From the cell containing the given text, extract its center point as [X, Y] coordinate. 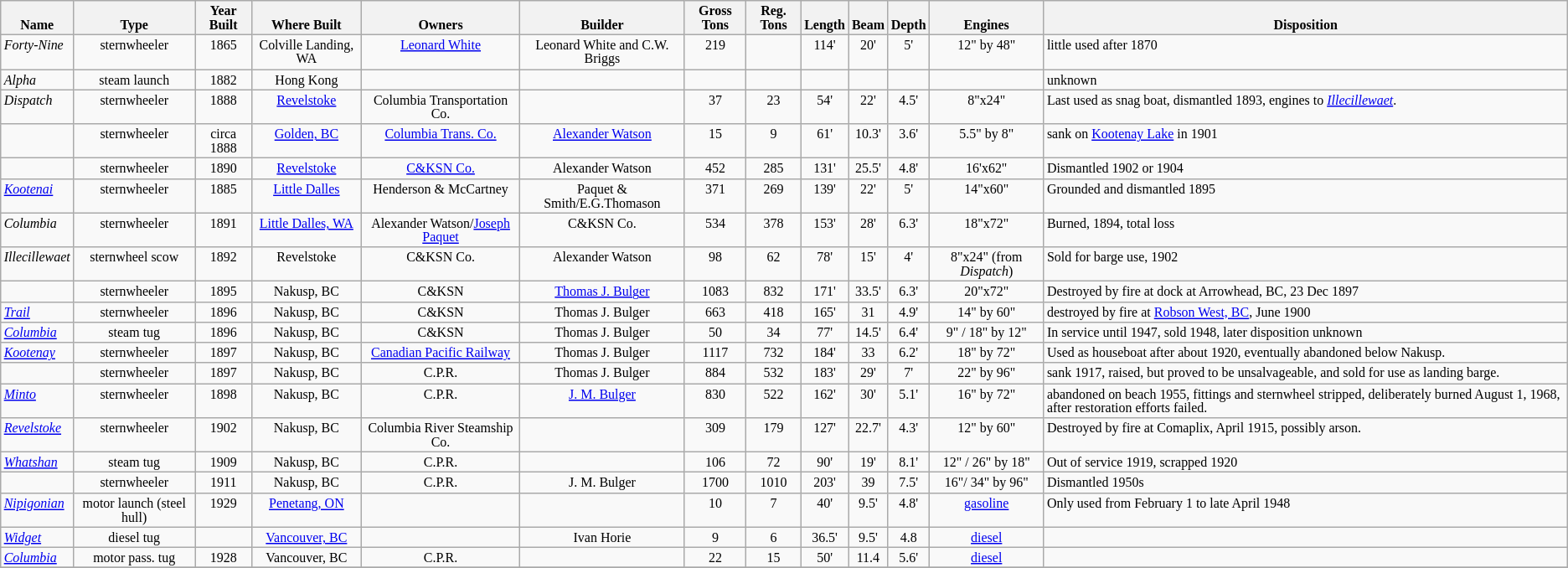
sternwheel scow [134, 265]
11.4 [868, 557]
7 [774, 509]
sank on Kootenay Lake in 1901 [1305, 141]
418 [774, 312]
3.6' [909, 141]
Year Built [224, 18]
534 [715, 230]
98 [715, 265]
gasoline [987, 509]
54' [824, 107]
Whatshan [37, 462]
Widget [37, 537]
20' [868, 52]
circa 1888 [224, 141]
452 [715, 168]
Forty-Nine [37, 52]
1898 [224, 400]
6.2' [909, 353]
Grounded and dismantled 1895 [1305, 196]
29' [868, 373]
90' [824, 462]
378 [774, 230]
1888 [224, 107]
Depth [909, 18]
25.5' [868, 168]
1010 [774, 483]
sank 1917, raised, but proved to be unsalvageable, and sold for use as landing barge. [1305, 373]
Alpha [37, 79]
663 [715, 312]
Last used as snag boat, dismantled 1893, engines to Illecillewaet. [1305, 107]
1892 [224, 265]
131' [824, 168]
Out of service 1919, scrapped 1920 [1305, 462]
Used as houseboat after about 1920, eventually abandoned below Nakusp. [1305, 353]
50' [824, 557]
33 [868, 353]
1117 [715, 353]
5.6' [909, 557]
33.5' [868, 292]
unknown [1305, 79]
Little Dalles [307, 196]
Disposition [1305, 18]
Builder [602, 18]
Colville Landing, WA [307, 52]
1929 [224, 509]
9" / 18" by 12" [987, 332]
15' [868, 265]
8.1' [909, 462]
1885 [224, 196]
162' [824, 400]
12" by 48" [987, 52]
31 [868, 312]
motor pass. tug [134, 557]
Golden, BC [307, 141]
1911 [224, 483]
16"/ 34" by 96" [987, 483]
34 [774, 332]
Paquet & Smith/E.G.Thomason [602, 196]
18"x72" [987, 230]
Destroyed by fire at dock at Arrowhead, BC, 23 Dec 1897 [1305, 292]
Penetang, ON [307, 509]
309 [715, 434]
Dismantled 1902 or 1904 [1305, 168]
Kootenai [37, 196]
5.1' [909, 400]
4.3' [909, 434]
14"x60" [987, 196]
Leonard White and C.W. Briggs [602, 52]
30' [868, 400]
127' [824, 434]
62 [774, 265]
285 [774, 168]
23 [774, 107]
destroyed by fire at Robson West, BC, June 1900 [1305, 312]
184' [824, 353]
Only used from February 1 to late April 1948 [1305, 509]
Dispatch [37, 107]
832 [774, 292]
diesel tug [134, 537]
40' [824, 509]
269 [774, 196]
14" by 60" [987, 312]
Type [134, 18]
18" by 72" [987, 353]
16'x62" [987, 168]
6 [774, 537]
Illecillewaet [37, 265]
Beam [868, 18]
6.4' [909, 332]
Columbia Transportation Co. [441, 107]
114' [824, 52]
1909 [224, 462]
8"x24" [987, 107]
1895 [224, 292]
884 [715, 373]
Canadian Pacific Railway [441, 353]
1083 [715, 292]
Gross Tons [715, 18]
522 [774, 400]
153' [824, 230]
1928 [224, 557]
16" by 72" [987, 400]
Dismantled 1950s [1305, 483]
179 [774, 434]
motor launch (steel hull) [134, 509]
183' [824, 373]
20"x72" [987, 292]
Hong Kong [307, 79]
22.7' [868, 434]
19' [868, 462]
72 [774, 462]
10.3' [868, 141]
77' [824, 332]
Columbia River Steamship Co. [441, 434]
12" by 60" [987, 434]
In service until 1947, sold 1948, later disposition unknown [1305, 332]
203' [824, 483]
10 [715, 509]
steam launch [134, 79]
abandoned on beach 1955, fittings and sternwheel stripped, deliberately burned August 1, 1968, after restoration efforts failed. [1305, 400]
61' [824, 141]
165' [824, 312]
532 [774, 373]
1882 [224, 79]
Trail [37, 312]
Sold for barge use, 1902 [1305, 265]
830 [715, 400]
4.5' [909, 107]
12" / 26" by 18" [987, 462]
106 [715, 462]
22 [715, 557]
50 [715, 332]
5.5" by 8" [987, 141]
78' [824, 265]
1865 [224, 52]
732 [774, 353]
Alexander Watson/Joseph Paquet [441, 230]
Nipigonian [37, 509]
4' [909, 265]
1891 [224, 230]
37 [715, 107]
Minto [37, 400]
Kootenay [37, 353]
219 [715, 52]
22" by 96" [987, 373]
Henderson & McCartney [441, 196]
1890 [224, 168]
Destroyed by fire at Comaplix, April 1915, possibly arson. [1305, 434]
4.8 [909, 537]
Reg. Tons [774, 18]
Leonard White [441, 52]
36.5' [824, 537]
Where Built [307, 18]
8"x24" (from Dispatch) [987, 265]
139' [824, 196]
171' [824, 292]
4.9' [909, 312]
Columbia Trans. Co. [441, 141]
little used after 1870 [1305, 52]
Little Dalles, WA [307, 230]
Ivan Horie [602, 537]
Name [37, 18]
14.5' [868, 332]
Engines [987, 18]
7' [909, 373]
1700 [715, 483]
Length [824, 18]
39 [868, 483]
28' [868, 230]
1902 [224, 434]
Burned, 1894, total loss [1305, 230]
Owners [441, 18]
7.5' [909, 483]
371 [715, 196]
